Capture the cell that displays the provided text and extract its (x, y) central coordinate. 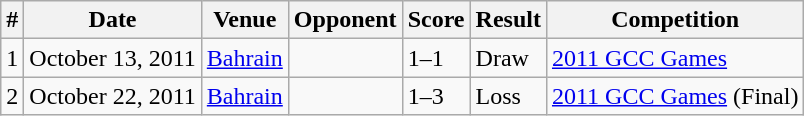
October 22, 2011 (112, 96)
1–1 (436, 58)
1 (12, 58)
Opponent (345, 20)
1–3 (436, 96)
Date (112, 20)
Draw (508, 58)
Competition (674, 20)
Score (436, 20)
2011 GCC Games (Final) (674, 96)
2011 GCC Games (674, 58)
October 13, 2011 (112, 58)
Result (508, 20)
Venue (244, 20)
Loss (508, 96)
2 (12, 96)
# (12, 20)
